Identify which cell holds the provided text, then report its (x, y) central coordinate. 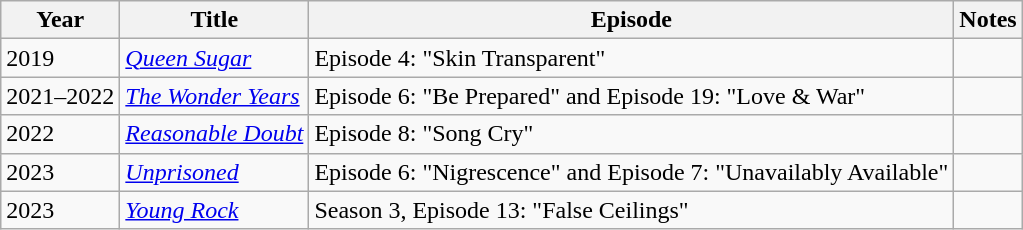
Episode 8: "Song Cry" (632, 134)
Episode (632, 20)
2019 (60, 58)
Episode 6: "Be Prepared" and Episode 19: "Love & War" (632, 96)
Year (60, 20)
Episode 6: "Nigrescence" and Episode 7: "Unavailably Available" (632, 172)
2022 (60, 134)
Unprisoned (214, 172)
Title (214, 20)
Reasonable Doubt (214, 134)
The Wonder Years (214, 96)
Notes (988, 20)
2021–2022 (60, 96)
Season 3, Episode 13: "False Ceilings" (632, 210)
Episode 4: "Skin Transparent" (632, 58)
Young Rock (214, 210)
Queen Sugar (214, 58)
